Locate the cell with the specified text and output its (x, y) center coordinate. 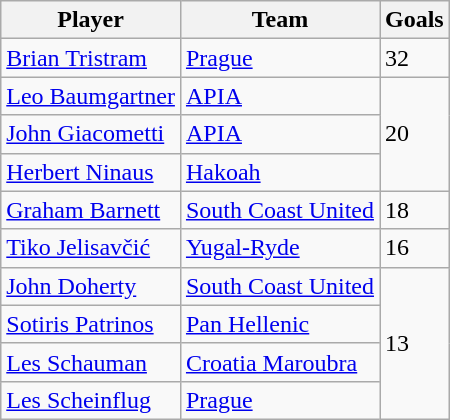
Herbert Ninaus (91, 172)
Goals (415, 20)
Les Scheinflug (91, 400)
Sotiris Patrinos (91, 324)
13 (415, 343)
Les Schauman (91, 362)
Pan Hellenic (280, 324)
Yugal-Ryde (280, 248)
Hakoah (280, 172)
32 (415, 58)
20 (415, 134)
Croatia Maroubra (280, 362)
Tiko Jelisavčić (91, 248)
Graham Barnett (91, 210)
Player (91, 20)
Leo Baumgartner (91, 96)
Brian Tristram (91, 58)
John Giacometti (91, 134)
18 (415, 210)
16 (415, 248)
Team (280, 20)
John Doherty (91, 286)
